Return the [x, y] coordinate for the center point of the cell that contains the specified text.  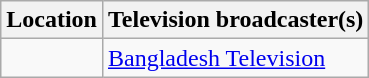
Bangladesh Television [235, 58]
Location [52, 20]
Television broadcaster(s) [235, 20]
